Locate the cell with the specified text and output its [x, y] center coordinate. 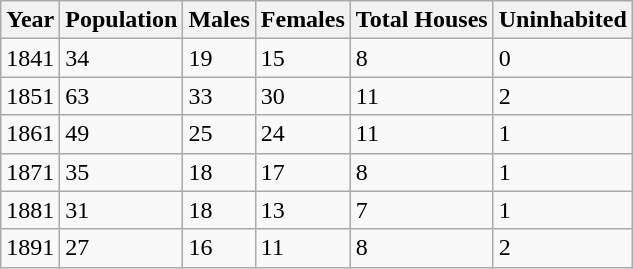
Females [302, 20]
1851 [30, 96]
Uninhabited [562, 20]
15 [302, 58]
Total Houses [422, 20]
1871 [30, 172]
Males [219, 20]
49 [122, 134]
1891 [30, 248]
35 [122, 172]
Population [122, 20]
16 [219, 248]
25 [219, 134]
1861 [30, 134]
1881 [30, 210]
0 [562, 58]
63 [122, 96]
33 [219, 96]
19 [219, 58]
13 [302, 210]
31 [122, 210]
27 [122, 248]
30 [302, 96]
7 [422, 210]
17 [302, 172]
Year [30, 20]
1841 [30, 58]
34 [122, 58]
24 [302, 134]
